Return the (x, y) coordinate for the center point of the cell that contains the specified text.  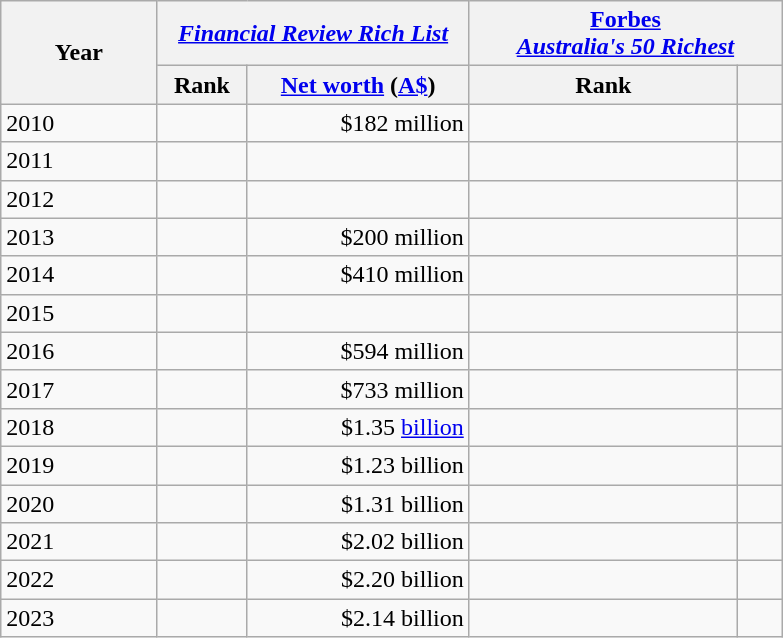
Net worth (A$) (358, 85)
$1.35 billion (358, 427)
$2.02 billion (358, 542)
$2.14 billion (358, 618)
Financial Review Rich List (313, 34)
2022 (79, 580)
2015 (79, 313)
ForbesAustralia's 50 Richest (625, 34)
2021 (79, 542)
2018 (79, 427)
$182 million (358, 123)
2017 (79, 389)
2014 (79, 275)
2016 (79, 351)
$1.31 billion (358, 503)
2023 (79, 618)
2020 (79, 503)
2011 (79, 161)
2010 (79, 123)
$2.20 billion (358, 580)
$410 million (358, 275)
2019 (79, 465)
2012 (79, 199)
2013 (79, 237)
Year (79, 52)
$200 million (358, 237)
$1.23 billion (358, 465)
$594 million (358, 351)
$733 million (358, 389)
